Scan for the cell matching the given text and deliver its (x, y) coordinate at center. 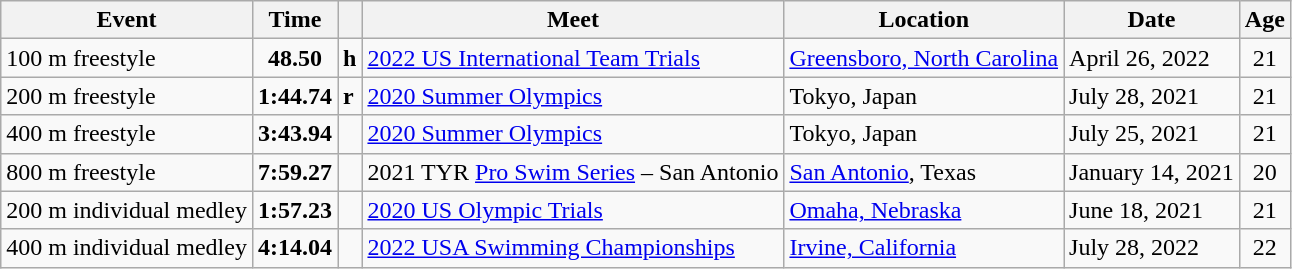
June 18, 2021 (1152, 210)
r (350, 96)
July 28, 2022 (1152, 248)
January 14, 2021 (1152, 172)
22 (1264, 248)
2021 TYR Pro Swim Series – San Antonio (573, 172)
April 26, 2022 (1152, 58)
200 m individual medley (127, 210)
Meet (573, 20)
800 m freestyle (127, 172)
h (350, 58)
2022 USA Swimming Championships (573, 248)
Date (1152, 20)
20 (1264, 172)
4:14.04 (294, 248)
2020 US Olympic Trials (573, 210)
7:59.27 (294, 172)
200 m freestyle (127, 96)
Greensboro, North Carolina (924, 58)
48.50 (294, 58)
2022 US International Team Trials (573, 58)
Omaha, Nebraska (924, 210)
Irvine, California (924, 248)
3:43.94 (294, 134)
Time (294, 20)
Event (127, 20)
400 m freestyle (127, 134)
Location (924, 20)
1:57.23 (294, 210)
Age (1264, 20)
July 25, 2021 (1152, 134)
1:44.74 (294, 96)
July 28, 2021 (1152, 96)
100 m freestyle (127, 58)
400 m individual medley (127, 248)
San Antonio, Texas (924, 172)
